Locate the cell with the specified text and output its (x, y) center coordinate. 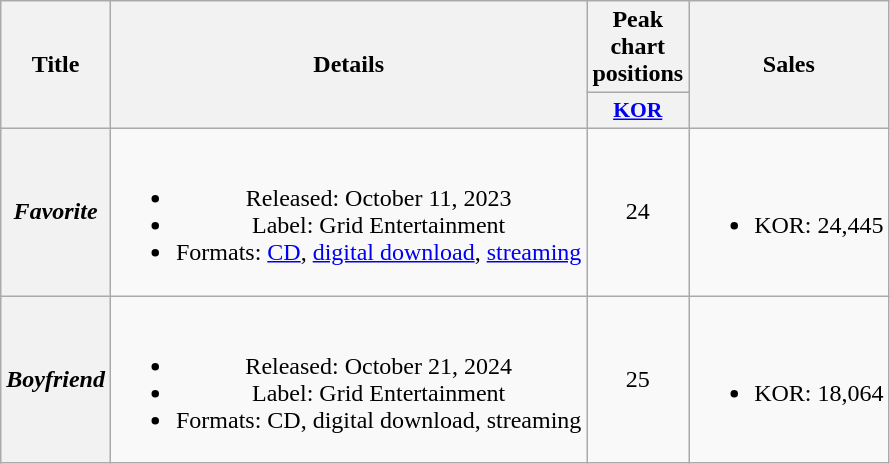
25 (638, 380)
Released: October 21, 2024Label: Grid EntertainmentFormats: CD, digital download, streaming (348, 380)
24 (638, 212)
Peak chart positions (638, 47)
KOR: 18,064 (789, 380)
Released: October 11, 2023Label: Grid EntertainmentFormats: CD, digital download, streaming (348, 212)
KOR (638, 111)
Title (56, 65)
Boyfriend (56, 380)
KOR: 24,445 (789, 212)
Sales (789, 65)
Details (348, 65)
Favorite (56, 212)
